From the cell containing the given text, extract its center point as (x, y) coordinate. 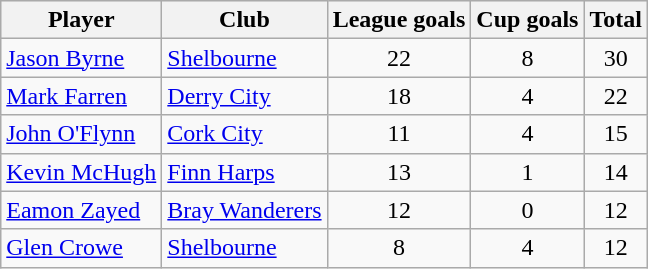
14 (616, 172)
Finn Harps (244, 172)
Derry City (244, 96)
Player (82, 20)
Club (244, 20)
Glen Crowe (82, 248)
Mark Farren (82, 96)
1 (528, 172)
Total (616, 20)
Bray Wanderers (244, 210)
Eamon Zayed (82, 210)
John O'Flynn (82, 134)
11 (399, 134)
Jason Byrne (82, 58)
13 (399, 172)
30 (616, 58)
Cup goals (528, 20)
0 (528, 210)
18 (399, 96)
Kevin McHugh (82, 172)
League goals (399, 20)
Cork City (244, 134)
15 (616, 134)
